Scan for the cell matching the given text and deliver its (x, y) coordinate at center. 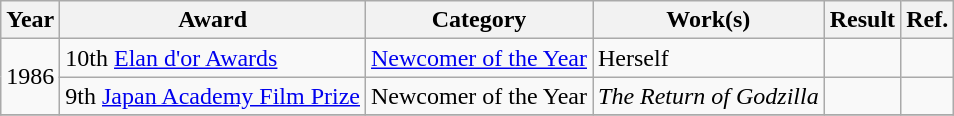
Result (862, 20)
Herself (708, 58)
Work(s) (708, 20)
10th Elan d'or Awards (213, 58)
Award (213, 20)
Year (30, 20)
9th Japan Academy Film Prize (213, 96)
Category (480, 20)
Ref. (928, 20)
The Return of Godzilla (708, 96)
1986 (30, 77)
